For the text-containing cell, return its midpoint in (X, Y) coordinate format. 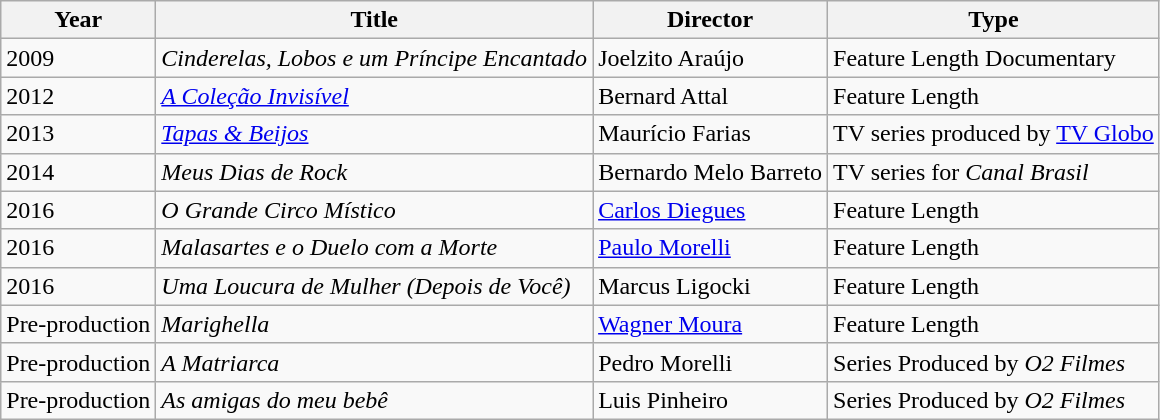
Carlos Diegues (710, 210)
Director (710, 20)
TV series for Canal Brasil (994, 172)
Joelzito Araújo (710, 58)
Maurício Farias (710, 134)
2014 (78, 172)
2009 (78, 58)
Bernard Attal (710, 96)
TV series produced by TV Globo (994, 134)
Paulo Morelli (710, 248)
As amigas do meu bebê (374, 400)
Cinderelas, Lobos e um Príncipe Encantado (374, 58)
Wagner Moura (710, 324)
Malasartes e o Duelo com a Morte (374, 248)
Year (78, 20)
Type (994, 20)
Uma Loucura de Mulher (Depois de Você) (374, 286)
Tapas & Beijos (374, 134)
O Grande Circo Místico (374, 210)
Marcus Ligocki (710, 286)
A Matriarca (374, 362)
Marighella (374, 324)
Feature Length Documentary (994, 58)
A Coleção Invisível (374, 96)
Bernardo Melo Barreto (710, 172)
Luis Pinheiro (710, 400)
2013 (78, 134)
2012 (78, 96)
Pedro Morelli (710, 362)
Meus Dias de Rock (374, 172)
Title (374, 20)
